Search for the cell housing the specified text and yield its (X, Y) center coordinate. 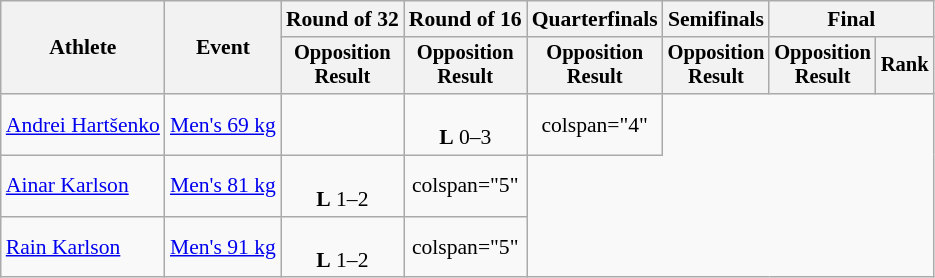
Athlete (83, 48)
Men's 69 kg (223, 124)
Rank (905, 66)
Men's 91 kg (223, 248)
Men's 81 kg (223, 186)
Final (851, 19)
L 0–3 (466, 124)
Ainar Karlson (83, 186)
colspan="4" (595, 124)
Rain Karlson (83, 248)
Quarterfinals (595, 19)
Andrei Hartšenko (83, 124)
Round of 16 (466, 19)
Round of 32 (342, 19)
Semifinals (716, 19)
Event (223, 48)
